Pinpoint the cell where the given text exists, returning its [x, y] midpoint coordinate. 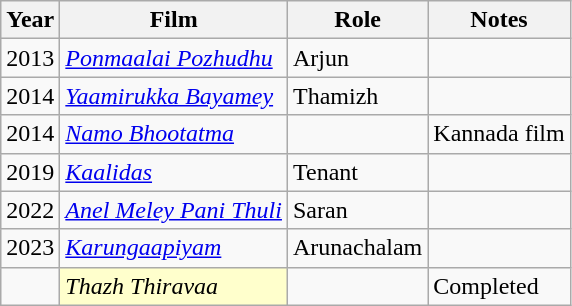
Namo Bhootatma [174, 134]
2022 [30, 210]
Arunachalam [357, 248]
Kannada film [499, 134]
Film [174, 20]
Arjun [357, 58]
Saran [357, 210]
Anel Meley Pani Thuli [174, 210]
Thazh Thiravaa [174, 286]
Tenant [357, 172]
Role [357, 20]
2019 [30, 172]
Kaalidas [174, 172]
Year [30, 20]
2013 [30, 58]
2023 [30, 248]
Completed [499, 286]
Ponmaalai Pozhudhu [174, 58]
Karungaapiyam [174, 248]
Thamizh [357, 96]
Yaamirukka Bayamey [174, 96]
Notes [499, 20]
